Identify which cell holds the provided text, then report its [x, y] central coordinate. 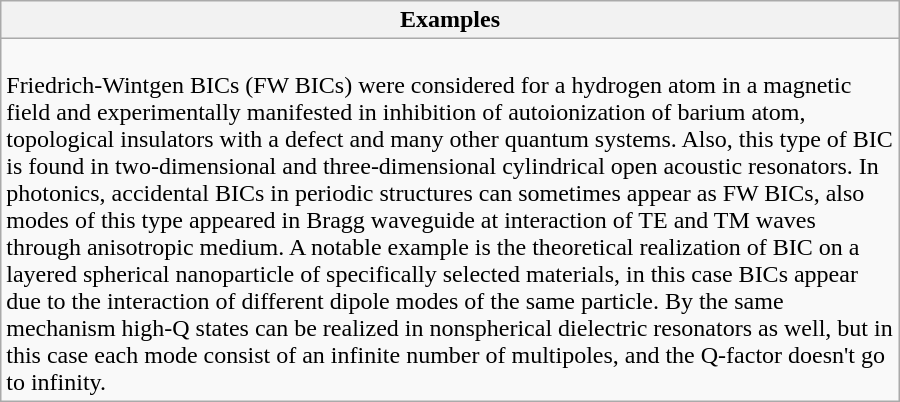
Examples [450, 20]
